Find where the given text appears and provide that cell's center as (x, y) coordinate. 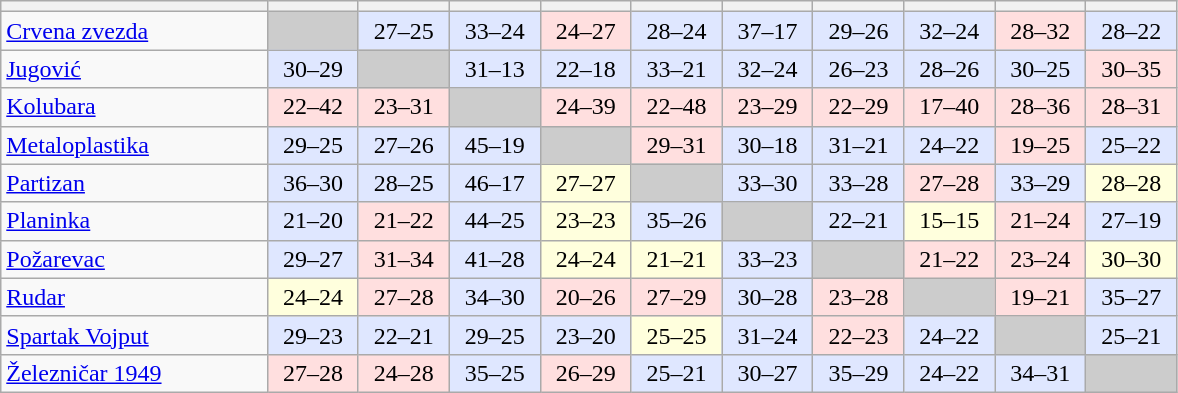
28–31 (1132, 107)
31–13 (494, 69)
35–25 (494, 373)
29–26 (858, 31)
15–15 (950, 221)
28–25 (404, 183)
33–28 (858, 183)
19–21 (1040, 297)
27–19 (1132, 221)
Crvena zvezda (134, 31)
24–28 (404, 373)
Planinka (134, 221)
33–24 (494, 31)
23–23 (586, 221)
26–23 (858, 69)
35–26 (676, 221)
25–22 (1132, 145)
22–42 (312, 107)
24–39 (586, 107)
Jugović (134, 69)
21–24 (1040, 221)
28–26 (950, 69)
30–35 (1132, 69)
30–30 (1132, 259)
31–21 (858, 145)
45–19 (494, 145)
33–23 (768, 259)
Požarevac (134, 259)
28–32 (1040, 31)
26–29 (586, 373)
19–25 (1040, 145)
22–18 (586, 69)
27–25 (404, 31)
Metaloplastika (134, 145)
44–25 (494, 221)
31–34 (404, 259)
29–31 (676, 145)
23–20 (586, 335)
23–31 (404, 107)
17–40 (950, 107)
33–21 (676, 69)
28–28 (1132, 183)
Kolubara (134, 107)
22–29 (858, 107)
33–30 (768, 183)
37–17 (768, 31)
Železničar 1949 (134, 373)
46–17 (494, 183)
Partizan (134, 183)
21–20 (312, 221)
22–48 (676, 107)
30–27 (768, 373)
21–21 (676, 259)
28–24 (676, 31)
23–29 (768, 107)
35–27 (1132, 297)
36–30 (312, 183)
27–27 (586, 183)
25–25 (676, 335)
34–30 (494, 297)
Spartak Vojput (134, 335)
27–26 (404, 145)
23–24 (1040, 259)
22–23 (858, 335)
30–28 (768, 297)
41–28 (494, 259)
27–29 (676, 297)
29–23 (312, 335)
Rudar (134, 297)
28–36 (1040, 107)
24–27 (586, 31)
30–29 (312, 69)
35–29 (858, 373)
31–24 (768, 335)
23–28 (858, 297)
29–27 (312, 259)
33–29 (1040, 183)
20–26 (586, 297)
30–25 (1040, 69)
34–31 (1040, 373)
30–18 (768, 145)
28–22 (1132, 31)
